Find where the given text appears and provide that cell's center as (X, Y) coordinate. 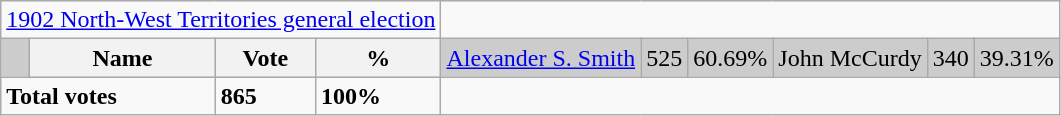
865 (265, 96)
Alexander S. Smith (541, 58)
1902 North-West Territories general election (221, 20)
Total votes (108, 96)
100% (378, 96)
Name (123, 58)
340 (950, 58)
525 (664, 58)
John McCurdy (850, 58)
% (378, 58)
Vote (265, 58)
60.69% (730, 58)
39.31% (1016, 58)
